Identify which cell holds the provided text, then report its [X, Y] central coordinate. 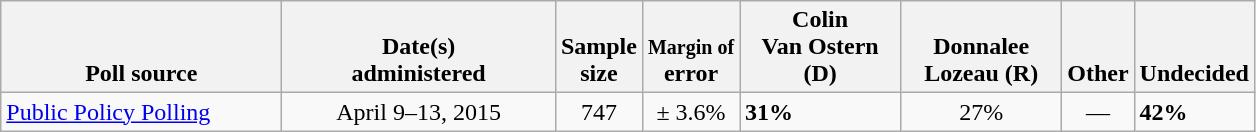
Date(s)administered [419, 47]
Margin oferror [690, 47]
Poll source [142, 47]
April 9–13, 2015 [419, 112]
ColinVan Ostern (D) [820, 47]
Other [1098, 47]
± 3.6% [690, 112]
747 [598, 112]
Public Policy Polling [142, 112]
Undecided [1194, 47]
DonnaleeLozeau (R) [982, 47]
— [1098, 112]
27% [982, 112]
Samplesize [598, 47]
31% [820, 112]
42% [1194, 112]
